Identify which cell holds the provided text, then report its [x, y] central coordinate. 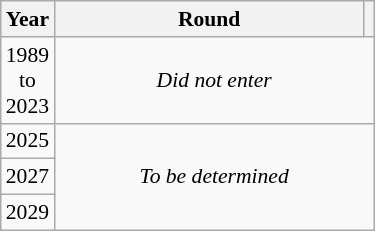
To be determined [214, 176]
Did not enter [214, 80]
Year [28, 19]
2025 [28, 141]
2029 [28, 213]
2027 [28, 177]
Round [209, 19]
1989to2023 [28, 80]
